Find where the given text appears and provide that cell's center as [x, y] coordinate. 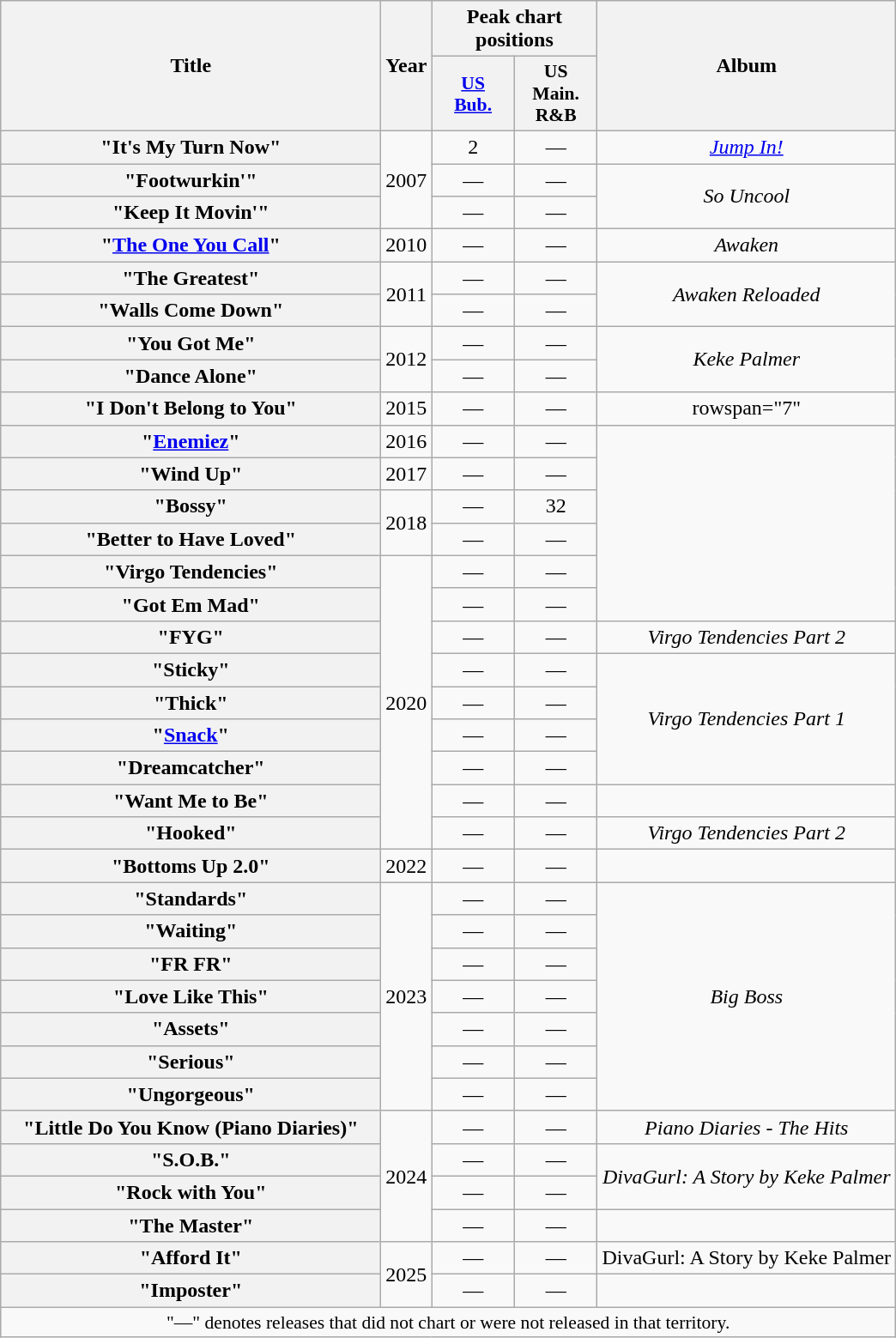
Piano Diaries - The Hits [747, 1127]
2012 [407, 360]
"The One You Call" [191, 245]
"Afford It" [191, 1258]
"Dance Alone" [191, 376]
USBub. [474, 94]
"Keep It Movin'" [191, 213]
"Walls Come Down" [191, 311]
"Little Do You Know (Piano Diaries)" [191, 1127]
"Enemiez" [191, 441]
"Assets" [191, 1029]
Awaken [747, 245]
2024 [407, 1176]
"FYG" [191, 637]
"I Don't Belong to You" [191, 409]
Album [747, 66]
2 [474, 147]
"S.O.B." [191, 1159]
So Uncool [747, 196]
2010 [407, 245]
Awaken Reloaded [747, 294]
2020 [407, 702]
2023 [407, 996]
Virgo Tendencies Part 1 [747, 718]
"You Got Me" [191, 343]
"Love Like This" [191, 996]
"The Greatest" [191, 278]
"Snack" [191, 736]
2016 [407, 441]
"—" denotes releases that did not chart or were not released in that territory. [448, 1323]
Keke Palmer [747, 360]
Year [407, 66]
2022 [407, 866]
rowspan="7" [747, 409]
2015 [407, 409]
"Standards" [191, 899]
"Dreamcatcher" [191, 768]
"FR FR" [191, 964]
"Ungorgeous" [191, 1094]
2025 [407, 1274]
"Hooked" [191, 833]
"Thick" [191, 703]
Big Boss [747, 996]
"Footwurkin'" [191, 179]
2011 [407, 294]
"Want Me to Be" [191, 801]
"Sticky" [191, 669]
"Imposter" [191, 1291]
Peak chart positions [515, 29]
"Waiting" [191, 931]
2018 [407, 523]
"The Master" [191, 1225]
2017 [407, 474]
"Bottoms Up 2.0" [191, 866]
"Bossy" [191, 506]
32 [556, 506]
"Wind Up" [191, 474]
"Got Em Mad" [191, 604]
"Better to Have Loved" [191, 539]
"Serious" [191, 1062]
Title [191, 66]
USMain. R&B [556, 94]
"Rock with You" [191, 1192]
2007 [407, 179]
"It's My Turn Now" [191, 147]
"Virgo Tendencies" [191, 572]
Jump In! [747, 147]
